Search for the cell housing the specified text and yield its (X, Y) center coordinate. 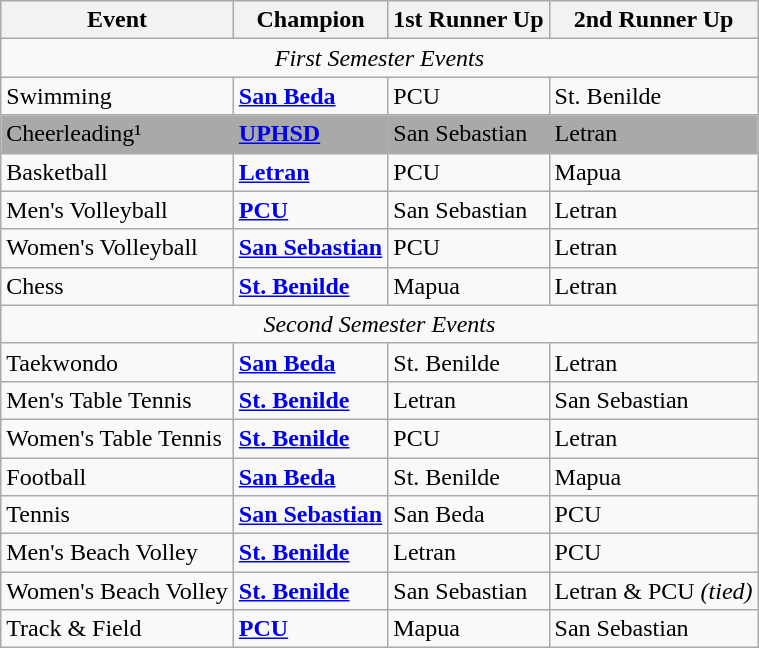
Football (118, 477)
Letran & PCU (tied) (654, 591)
1st Runner Up (468, 20)
Swimming (118, 96)
2nd Runner Up (654, 20)
Women's Beach Volley (118, 591)
Taekwondo (118, 362)
UPHSD (310, 134)
Tennis (118, 515)
Chess (118, 286)
Men's Beach Volley (118, 553)
Women's Volleyball (118, 248)
Women's Table Tennis (118, 438)
Event (118, 20)
Basketball (118, 172)
Men's Table Tennis (118, 400)
First Semester Events (380, 58)
Second Semester Events (380, 324)
Track & Field (118, 629)
Cheerleading¹ (118, 134)
Men's Volleyball (118, 210)
Champion (310, 20)
